Pinpoint the cell where the given text exists, returning its [X, Y] midpoint coordinate. 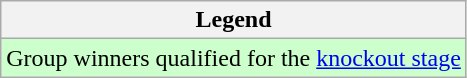
Group winners qualified for the knockout stage [234, 58]
Legend [234, 20]
